Locate the cell with the specified text and output its [x, y] center coordinate. 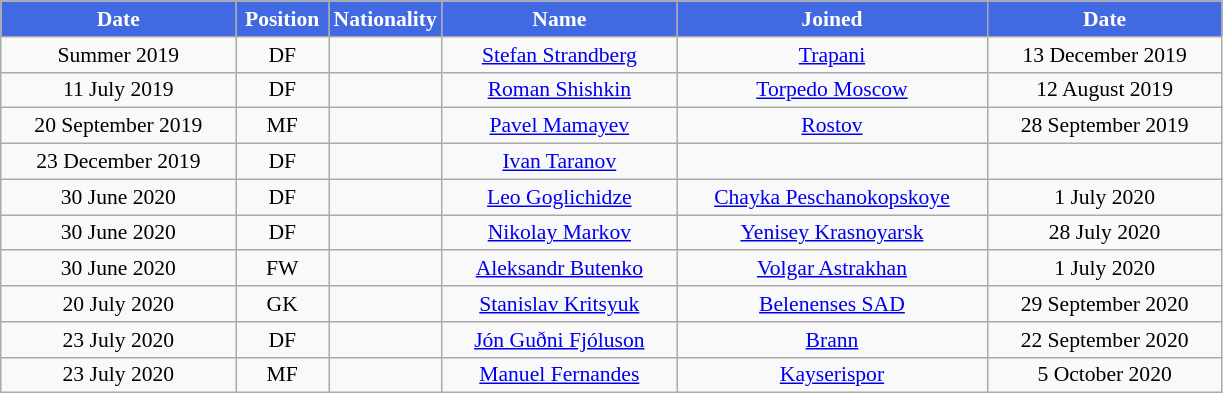
Nationality [384, 19]
Aleksandr Butenko [560, 269]
Jón Guðni Fjóluson [560, 340]
FW [282, 269]
5 October 2020 [1104, 375]
Position [282, 19]
11 July 2019 [118, 90]
12 August 2019 [1104, 90]
Chayka Peschanokopskoye [832, 197]
Manuel Fernandes [560, 375]
Pavel Mamayev [560, 126]
Ivan Taranov [560, 162]
28 July 2020 [1104, 233]
29 September 2020 [1104, 304]
Brann [832, 340]
Nikolay Markov [560, 233]
Yenisey Krasnoyarsk [832, 233]
22 September 2020 [1104, 340]
Roman Shishkin [560, 90]
Rostov [832, 126]
GK [282, 304]
Trapani [832, 55]
Torpedo Moscow [832, 90]
Leo Goglichidze [560, 197]
Joined [832, 19]
20 July 2020 [118, 304]
Stanislav Kritsyuk [560, 304]
Summer 2019 [118, 55]
Stefan Strandberg [560, 55]
13 December 2019 [1104, 55]
Belenenses SAD [832, 304]
23 December 2019 [118, 162]
Kayserispor [832, 375]
20 September 2019 [118, 126]
Name [560, 19]
Volgar Astrakhan [832, 269]
28 September 2019 [1104, 126]
